Output the (x, y) coordinate of the center of the cell containing the given text.  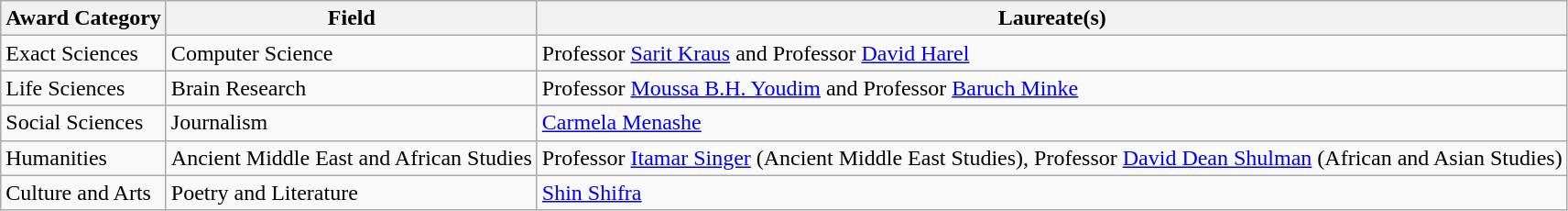
Poetry and Literature (352, 193)
Carmela Menashe (1051, 123)
Field (352, 18)
Ancient Middle East and African Studies (352, 158)
Professor Moussa B.H. Youdim and Professor Baruch Minke (1051, 88)
Culture and Arts (84, 193)
Journalism (352, 123)
Professor Sarit Kraus and Professor David Harel (1051, 53)
Computer Science (352, 53)
Exact Sciences (84, 53)
Shin Shifra (1051, 193)
Social Sciences (84, 123)
Brain Research (352, 88)
Award Category (84, 18)
Laureate(s) (1051, 18)
Life Sciences (84, 88)
Professor Itamar Singer (Ancient Middle East Studies), Professor David Dean Shulman (African and Asian Studies) (1051, 158)
Humanities (84, 158)
